Find where the given text appears and provide that cell's center as (x, y) coordinate. 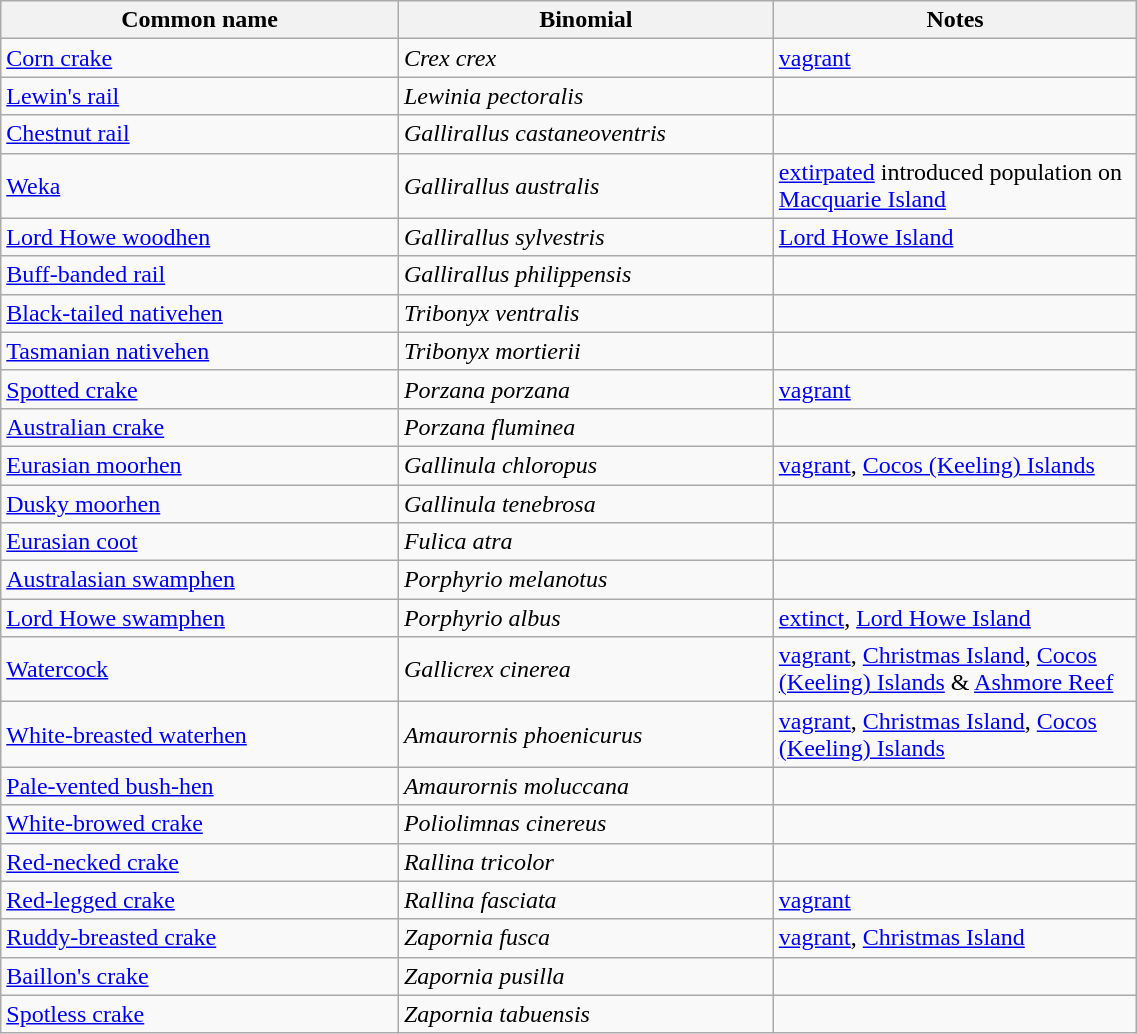
Lord Howe Island (955, 237)
Lewinia pectoralis (586, 96)
Baillon's crake (200, 976)
Gallirallus philippensis (586, 275)
Lord Howe swamphen (200, 618)
Black-tailed nativehen (200, 313)
Lord Howe woodhen (200, 237)
vagrant, Cocos (Keeling) Islands (955, 465)
Weka (200, 186)
Ruddy-breasted crake (200, 938)
Zapornia fusca (586, 938)
Tribonyx mortierii (586, 351)
Gallicrex cinerea (586, 670)
vagrant, Christmas Island (955, 938)
Binomial (586, 20)
extirpated introduced population on Macquarie Island (955, 186)
Rallina fasciata (586, 900)
extinct, Lord Howe Island (955, 618)
White-breasted waterhen (200, 734)
Tasmanian nativehen (200, 351)
Rallina tricolor (586, 862)
Eurasian coot (200, 542)
Gallinula tenebrosa (586, 503)
vagrant, Christmas Island, Cocos (Keeling) Islands (955, 734)
vagrant, Christmas Island, Cocos (Keeling) Islands & Ashmore Reef (955, 670)
Amaurornis phoenicurus (586, 734)
Gallirallus castaneoventris (586, 134)
Pale-vented bush-hen (200, 786)
Gallirallus australis (586, 186)
Zapornia pusilla (586, 976)
Gallinula chloropus (586, 465)
Porphyrio melanotus (586, 580)
Lewin's rail (200, 96)
Notes (955, 20)
Eurasian moorhen (200, 465)
Buff-banded rail (200, 275)
Dusky moorhen (200, 503)
Spotted crake (200, 389)
Spotless crake (200, 1014)
Red-legged crake (200, 900)
Zapornia tabuensis (586, 1014)
Crex crex (586, 58)
Amaurornis moluccana (586, 786)
Fulica atra (586, 542)
Poliolimnas cinereus (586, 824)
Watercock (200, 670)
Australasian swamphen (200, 580)
Red-necked crake (200, 862)
White-browed crake (200, 824)
Corn crake (200, 58)
Common name (200, 20)
Porzana fluminea (586, 427)
Chestnut rail (200, 134)
Australian crake (200, 427)
Gallirallus sylvestris (586, 237)
Porzana porzana (586, 389)
Porphyrio albus (586, 618)
Tribonyx ventralis (586, 313)
